Scan for the cell matching the given text and deliver its (X, Y) coordinate at center. 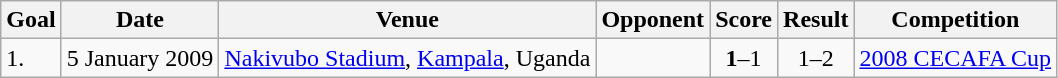
Nakivubo Stadium, Kampala, Uganda (408, 58)
1–2 (816, 58)
Goal (31, 20)
1–1 (744, 58)
Opponent (653, 20)
2008 CECAFA Cup (956, 58)
5 January 2009 (140, 58)
Competition (956, 20)
1. (31, 58)
Date (140, 20)
Venue (408, 20)
Score (744, 20)
Result (816, 20)
